Extract the (X, Y) coordinate from the center of the cell holding the provided text.  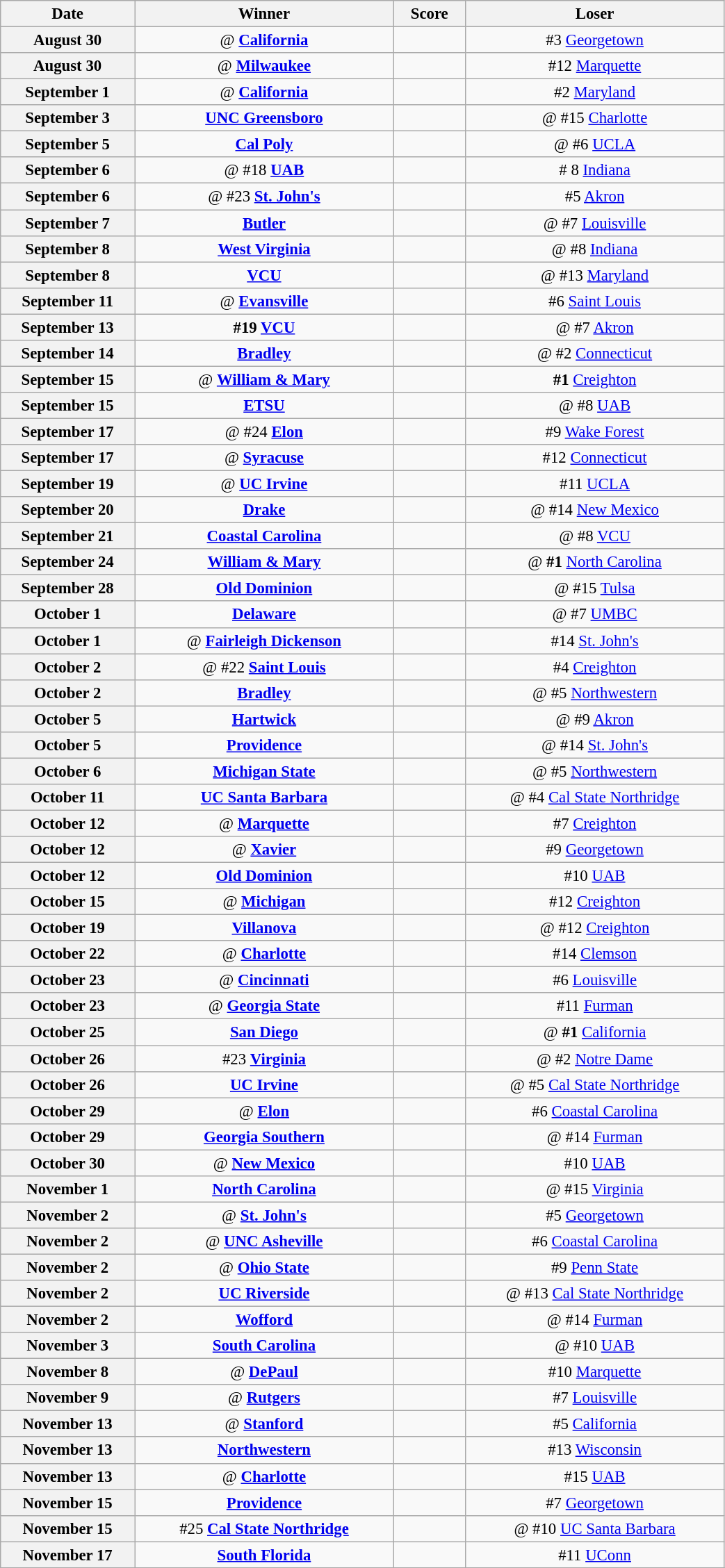
Drake (264, 510)
@ #15 Tulsa (595, 588)
@ Stanford (264, 1424)
North Carolina (264, 1189)
#9 Georgetown (595, 850)
#12 Creighton (595, 902)
#7 Creighton (595, 823)
October 19 (68, 928)
@ #9 Akron (595, 719)
#5 Georgetown (595, 1215)
UC Santa Barbara (264, 798)
November 8 (68, 1372)
November 1 (68, 1189)
October 6 (68, 771)
@ Ohio State (264, 1267)
November 9 (68, 1398)
#25 Cal State Northridge (264, 1528)
@ Milwaukee (264, 66)
September 3 (68, 118)
Delaware (264, 615)
#15 UAB (595, 1476)
@ UNC Asheville (264, 1241)
November 17 (68, 1555)
South Carolina (264, 1346)
@ Michigan (264, 902)
#11 Furman (595, 1007)
@ #2 Connecticut (595, 354)
@ Georgia State (264, 1007)
#11 UConn (595, 1555)
Georgia Southern (264, 1137)
@ #2 Notre Dame (595, 1059)
Date (68, 14)
@ #7 Akron (595, 327)
October 15 (68, 902)
William & Mary (264, 562)
September 7 (68, 223)
@ #14 St. John's (595, 745)
Hartwick (264, 719)
#6 Louisville (595, 980)
@ #10 UAB (595, 1346)
November 3 (68, 1346)
@ #18 UAB (264, 170)
September 20 (68, 510)
@ #8 Indiana (595, 249)
@ #7 Louisville (595, 223)
#14 Clemson (595, 954)
#13 Wisconsin (595, 1451)
#5 California (595, 1424)
#6 Saint Louis (595, 301)
@ New Mexico (264, 1163)
@ #1 California (595, 1032)
@ #13 Cal State Northridge (595, 1294)
September 28 (68, 588)
#23 Virginia (264, 1059)
@ #22 Saint Louis (264, 667)
@ #7 UMBC (595, 615)
October 25 (68, 1032)
Michigan State (264, 771)
# 8 Indiana (595, 170)
Coastal Carolina (264, 536)
@ #10 UC Santa Barbara (595, 1528)
September 1 (68, 92)
September 13 (68, 327)
October 22 (68, 954)
September 11 (68, 301)
@ Cincinnati (264, 980)
#4 Creighton (595, 667)
@ Marquette (264, 823)
September 19 (68, 484)
ETSU (264, 406)
#1 Creighton (595, 379)
Cal Poly (264, 145)
@ #8 UAB (595, 406)
#12 Connecticut (595, 458)
West Virginia (264, 249)
#7 Georgetown (595, 1503)
#14 St. John's (595, 641)
@ #5 Cal State Northridge (595, 1084)
Villanova (264, 928)
@ #24 Elon (264, 431)
UNC Greensboro (264, 118)
@ UC Irvine (264, 484)
@ #15 Virginia (595, 1189)
#9 Penn State (595, 1267)
September 14 (68, 354)
@ #14 New Mexico (595, 510)
@ William & Mary (264, 379)
#12 Marquette (595, 66)
UC Riverside (264, 1294)
#11 UCLA (595, 484)
@ #13 Maryland (595, 275)
VCU (264, 275)
@ #15 Charlotte (595, 118)
UC Irvine (264, 1084)
@ DePaul (264, 1372)
@ #8 VCU (595, 536)
Loser (595, 14)
@ #23 St. John's (264, 197)
@ #1 North Carolina (595, 562)
@ Evansville (264, 301)
September 5 (68, 145)
@ Rutgers (264, 1398)
@ Syracuse (264, 458)
#7 Louisville (595, 1398)
September 24 (68, 562)
@ #4 Cal State Northridge (595, 798)
September 21 (68, 536)
@ Xavier (264, 850)
@ St. John's (264, 1215)
October 11 (68, 798)
Score (430, 14)
#19 VCU (264, 327)
Butler (264, 223)
@ #6 UCLA (595, 145)
October 30 (68, 1163)
#10 Marquette (595, 1372)
Wofford (264, 1320)
#9 Wake Forest (595, 431)
South Florida (264, 1555)
#3 Georgetown (595, 40)
San Diego (264, 1032)
Winner (264, 14)
@ Elon (264, 1111)
@ #12 Creighton (595, 928)
#5 Akron (595, 197)
Northwestern (264, 1451)
#2 Maryland (595, 92)
@ Fairleigh Dickenson (264, 641)
